Identify which cell holds the provided text, then report its (x, y) central coordinate. 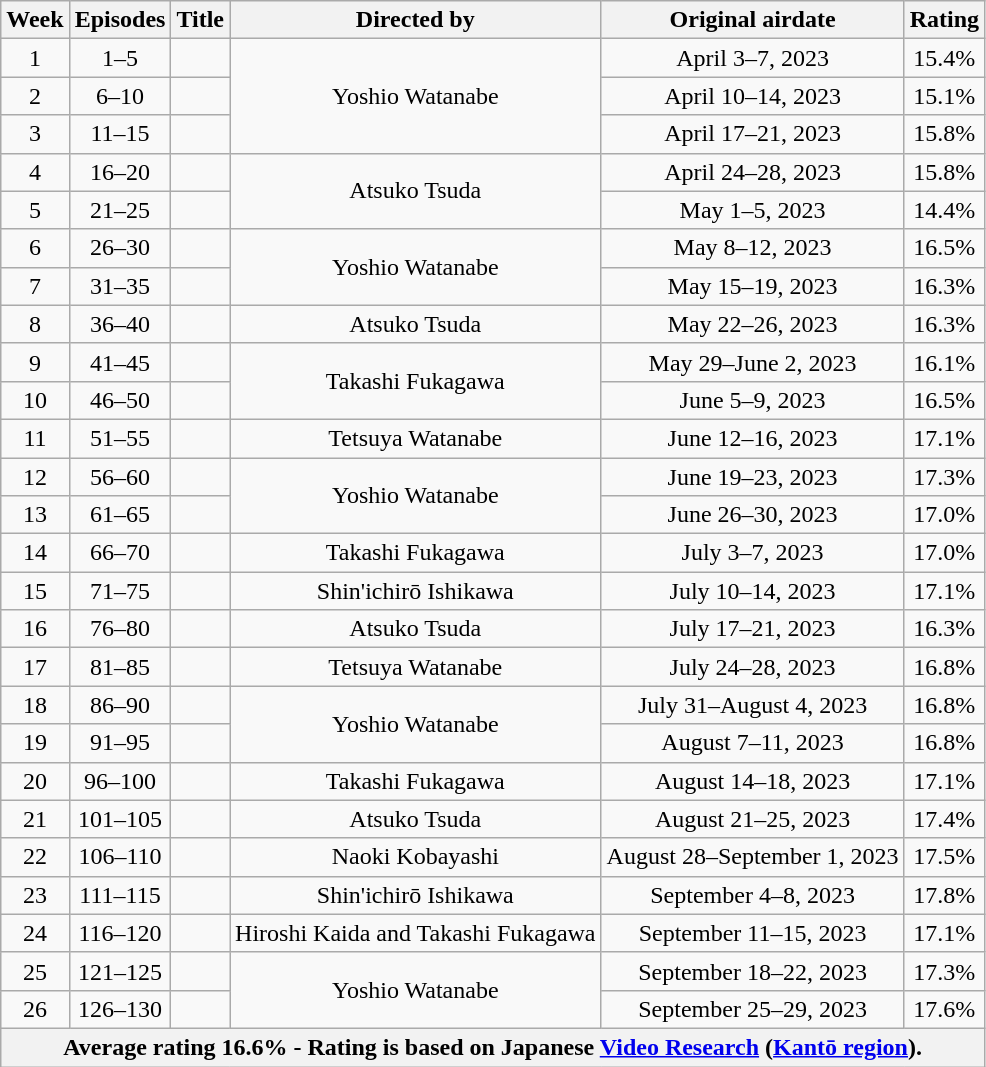
17.4% (944, 819)
17.6% (944, 1009)
36–40 (120, 324)
April 3–7, 2023 (752, 58)
Episodes (120, 20)
2 (35, 96)
June 26–30, 2023 (752, 515)
3 (35, 134)
September 4–8, 2023 (752, 895)
11 (35, 438)
1–5 (120, 58)
April 10–14, 2023 (752, 96)
Rating (944, 20)
46–50 (120, 400)
8 (35, 324)
16.1% (944, 362)
26–30 (120, 248)
17.8% (944, 895)
91–95 (120, 743)
9 (35, 362)
25 (35, 971)
6–10 (120, 96)
July 3–7, 2023 (752, 553)
21 (35, 819)
14 (35, 553)
111–115 (120, 895)
101–105 (120, 819)
17 (35, 667)
September 11–15, 2023 (752, 933)
Naoki Kobayashi (416, 857)
116–120 (120, 933)
August 7–11, 2023 (752, 743)
81–85 (120, 667)
September 18–22, 2023 (752, 971)
10 (35, 400)
76–80 (120, 629)
7 (35, 286)
66–70 (120, 553)
31–35 (120, 286)
12 (35, 477)
Directed by (416, 20)
15 (35, 591)
16 (35, 629)
June 19–23, 2023 (752, 477)
August 28–September 1, 2023 (752, 857)
24 (35, 933)
Title (200, 20)
61–65 (120, 515)
May 29–June 2, 2023 (752, 362)
1 (35, 58)
23 (35, 895)
41–45 (120, 362)
April 17–21, 2023 (752, 134)
July 17–21, 2023 (752, 629)
13 (35, 515)
June 12–16, 2023 (752, 438)
19 (35, 743)
15.4% (944, 58)
September 25–29, 2023 (752, 1009)
August 21–25, 2023 (752, 819)
May 15–19, 2023 (752, 286)
5 (35, 210)
21–25 (120, 210)
14.4% (944, 210)
11–15 (120, 134)
15.1% (944, 96)
126–130 (120, 1009)
121–125 (120, 971)
Week (35, 20)
17.5% (944, 857)
Hiroshi Kaida and Takashi Fukagawa (416, 933)
May 8–12, 2023 (752, 248)
Average rating 16.6% - Rating is based on Japanese Video Research (Kantō region). (493, 1047)
July 31–August 4, 2023 (752, 705)
18 (35, 705)
6 (35, 248)
August 14–18, 2023 (752, 781)
51–55 (120, 438)
April 24–28, 2023 (752, 172)
20 (35, 781)
May 22–26, 2023 (752, 324)
86–90 (120, 705)
Original airdate (752, 20)
106–110 (120, 857)
71–75 (120, 591)
July 10–14, 2023 (752, 591)
July 24–28, 2023 (752, 667)
56–60 (120, 477)
4 (35, 172)
May 1–5, 2023 (752, 210)
26 (35, 1009)
96–100 (120, 781)
16–20 (120, 172)
June 5–9, 2023 (752, 400)
22 (35, 857)
